Scan for the cell matching the given text and deliver its (X, Y) coordinate at center. 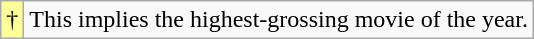
This implies the highest-grossing movie of the year. (279, 20)
† (12, 20)
